Extract the [X, Y] coordinate from the center of the cell holding the provided text.  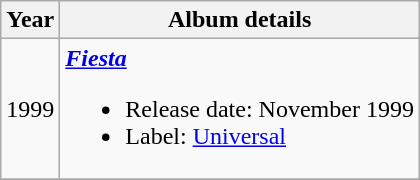
Album details [240, 20]
1999 [30, 109]
FiestaRelease date: November 1999Label: Universal [240, 109]
Year [30, 20]
